Provide the (X, Y) coordinate of the cell's center where the given text is located.  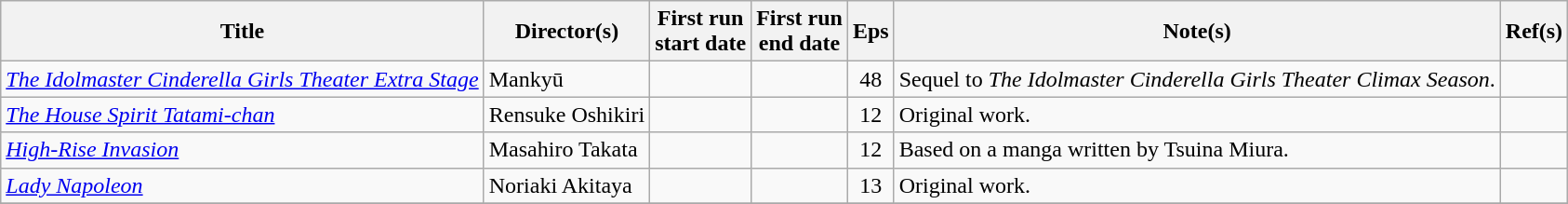
13 (870, 185)
The Idolmaster Cinderella Girls Theater Extra Stage (242, 79)
Sequel to The Idolmaster Cinderella Girls Theater Climax Season. (1197, 79)
First runend date (800, 32)
Masahiro Takata (566, 150)
Lady Napoleon (242, 185)
High-Rise Invasion (242, 150)
The House Spirit Tatami-chan (242, 115)
Mankyū (566, 79)
48 (870, 79)
Noriaki Akitaya (566, 185)
Based on a manga written by Tsuina Miura. (1197, 150)
Title (242, 32)
Director(s) (566, 32)
Ref(s) (1534, 32)
Note(s) (1197, 32)
Eps (870, 32)
Rensuke Oshikiri (566, 115)
First runstart date (701, 32)
